Capture the cell that displays the provided text and extract its (X, Y) central coordinate. 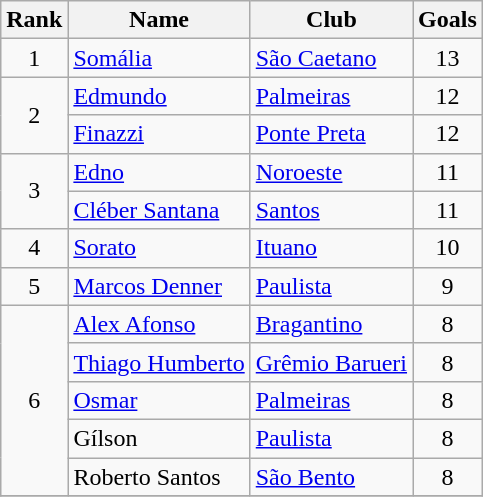
Alex Afonso (159, 324)
Cléber Santana (159, 210)
Marcos Denner (159, 286)
13 (448, 58)
Goals (448, 20)
Rank (34, 20)
1 (34, 58)
Roberto Santos (159, 477)
Edmundo (159, 96)
Thiago Humberto (159, 362)
Ituano (331, 248)
6 (34, 400)
Bragantino (331, 324)
Club (331, 20)
3 (34, 191)
Gílson (159, 438)
4 (34, 248)
Osmar (159, 400)
Ponte Preta (331, 134)
9 (448, 286)
São Caetano (331, 58)
10 (448, 248)
Santos (331, 210)
5 (34, 286)
Finazzi (159, 134)
2 (34, 115)
Grêmio Barueri (331, 362)
Somália (159, 58)
Name (159, 20)
São Bento (331, 477)
Noroeste (331, 172)
Sorato (159, 248)
Edno (159, 172)
